Find where the given text appears and provide that cell's center as [x, y] coordinate. 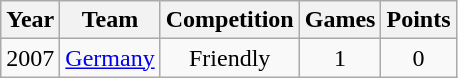
Points [418, 20]
Games [340, 20]
1 [340, 58]
Competition [230, 20]
0 [418, 58]
Year [30, 20]
Team [110, 20]
Germany [110, 58]
Friendly [230, 58]
2007 [30, 58]
